From the cell containing the given text, extract its center point as [X, Y] coordinate. 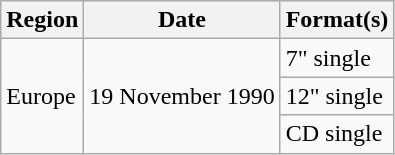
Format(s) [337, 20]
19 November 1990 [182, 96]
7" single [337, 58]
Date [182, 20]
CD single [337, 134]
Europe [42, 96]
Region [42, 20]
12" single [337, 96]
